Scan for the cell matching the given text and deliver its [x, y] coordinate at center. 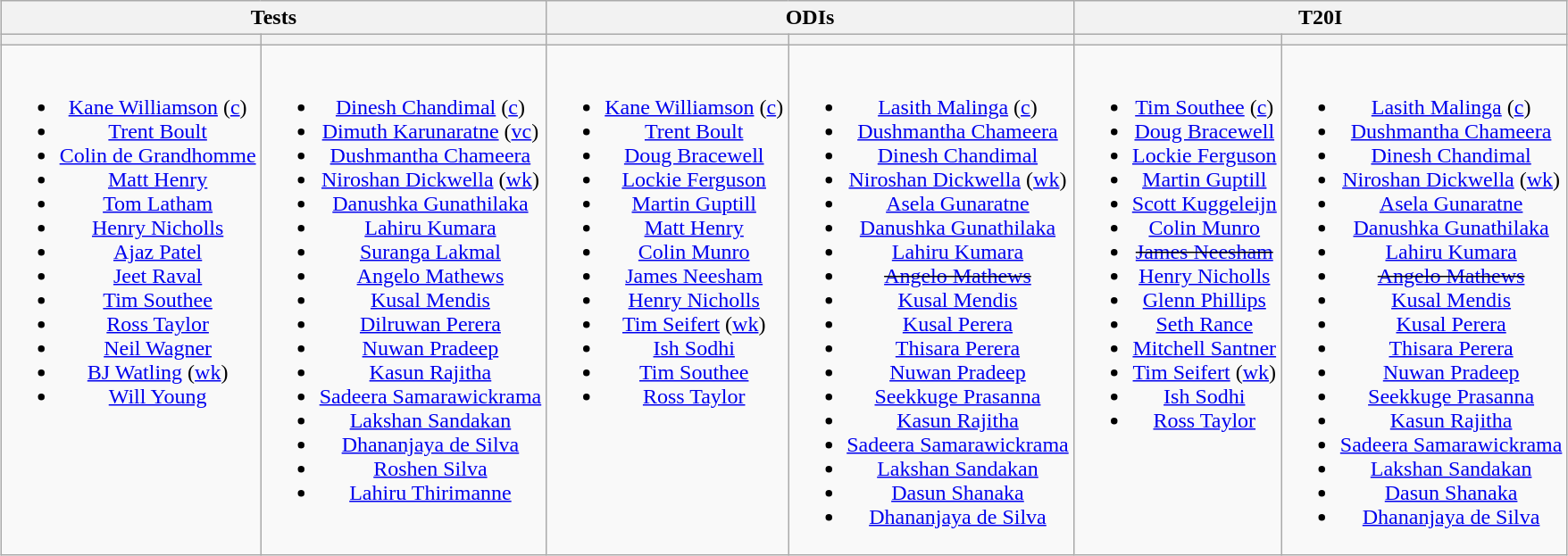
Tests [273, 18]
ODIs [811, 18]
T20I [1320, 18]
